Capture the cell that displays the provided text and extract its (X, Y) central coordinate. 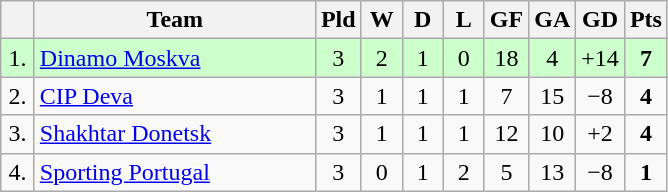
1. (18, 58)
L (464, 20)
13 (552, 172)
GA (552, 20)
4. (18, 172)
CIP Deva (174, 96)
GD (600, 20)
Pld (338, 20)
W (382, 20)
3. (18, 134)
Pts (646, 20)
5 (506, 172)
Sporting Portugal (174, 172)
12 (506, 134)
15 (552, 96)
D (422, 20)
Team (174, 20)
Shakhtar Donetsk (174, 134)
+2 (600, 134)
Dinamo Moskva (174, 58)
+14 (600, 58)
2. (18, 96)
GF (506, 20)
10 (552, 134)
18 (506, 58)
